Pinpoint the cell where the given text exists, returning its (X, Y) midpoint coordinate. 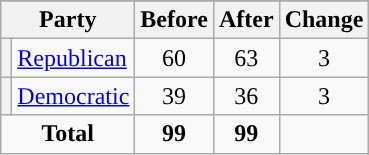
After (246, 20)
63 (246, 58)
36 (246, 96)
Republican (74, 58)
Total (68, 134)
Before (174, 20)
Party (68, 20)
Change (324, 20)
60 (174, 58)
39 (174, 96)
Democratic (74, 96)
